Identify which cell holds the provided text, then report its (x, y) central coordinate. 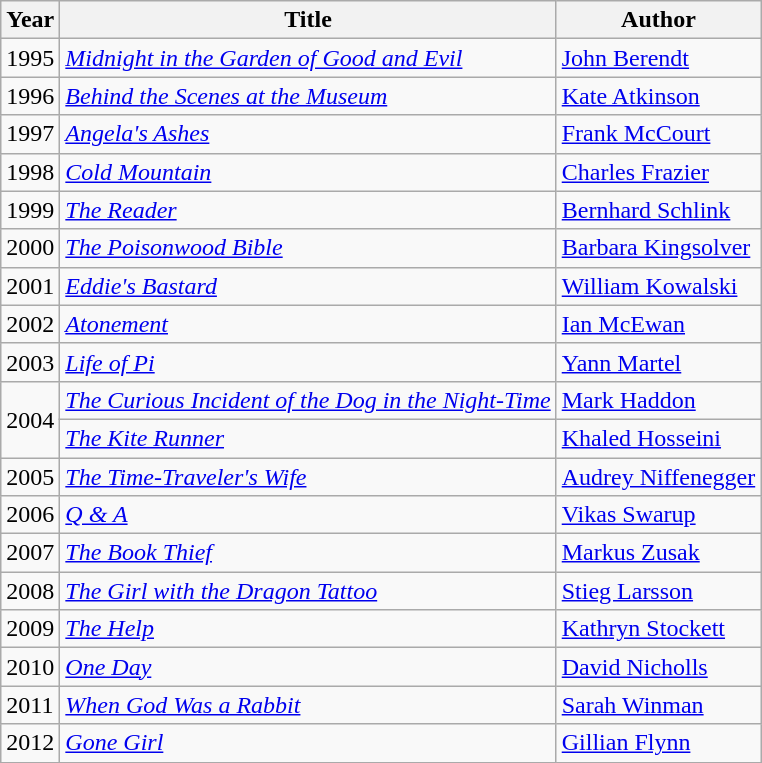
Q & A (308, 515)
Title (308, 20)
2002 (30, 324)
Barbara Kingsolver (658, 248)
Stieg Larsson (658, 591)
Khaled Hosseini (658, 438)
Gillian Flynn (658, 743)
1998 (30, 172)
The Reader (308, 210)
2012 (30, 743)
William Kowalski (658, 286)
1997 (30, 134)
David Nicholls (658, 667)
2005 (30, 477)
John Berendt (658, 58)
The Kite Runner (308, 438)
Kathryn Stockett (658, 629)
Vikas Swarup (658, 515)
Yann Martel (658, 362)
The Girl with the Dragon Tattoo (308, 591)
Eddie's Bastard (308, 286)
Life of Pi (308, 362)
Markus Zusak (658, 553)
2000 (30, 248)
2011 (30, 705)
1996 (30, 96)
Angela's Ashes (308, 134)
2001 (30, 286)
Cold Mountain (308, 172)
Year (30, 20)
1999 (30, 210)
Bernhard Schlink (658, 210)
The Curious Incident of the Dog in the Night-Time (308, 400)
2008 (30, 591)
Ian McEwan (658, 324)
2006 (30, 515)
When God Was a Rabbit (308, 705)
Audrey Niffenegger (658, 477)
Mark Haddon (658, 400)
1995 (30, 58)
2003 (30, 362)
Charles Frazier (658, 172)
Frank McCourt (658, 134)
The Poisonwood Bible (308, 248)
Kate Atkinson (658, 96)
Sarah Winman (658, 705)
Atonement (308, 324)
2010 (30, 667)
Behind the Scenes at the Museum (308, 96)
2007 (30, 553)
The Book Thief (308, 553)
2009 (30, 629)
2004 (30, 419)
The Time-Traveler's Wife (308, 477)
One Day (308, 667)
Midnight in the Garden of Good and Evil (308, 58)
The Help (308, 629)
Author (658, 20)
Gone Girl (308, 743)
